Return (x, y) of the center of cell containing provided text 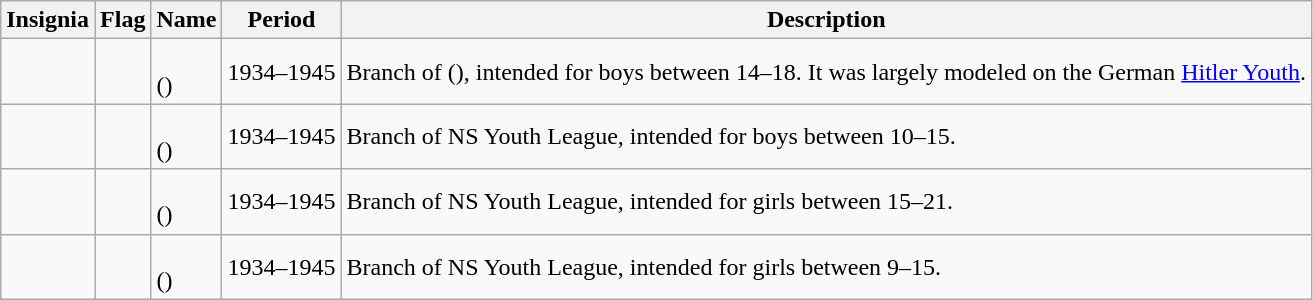
Insignia (48, 20)
Branch of NS Youth League, intended for girls between 15–21. (826, 202)
Period (282, 20)
Branch of (), intended for boys between 14–18. It was largely modeled on the German Hitler Youth. (826, 72)
Name (186, 20)
Description (826, 20)
Branch of NS Youth League, intended for girls between 9–15. (826, 266)
Flag (123, 20)
Branch of NS Youth League, intended for boys between 10–15. (826, 136)
